Search for the cell housing the specified text and yield its (x, y) center coordinate. 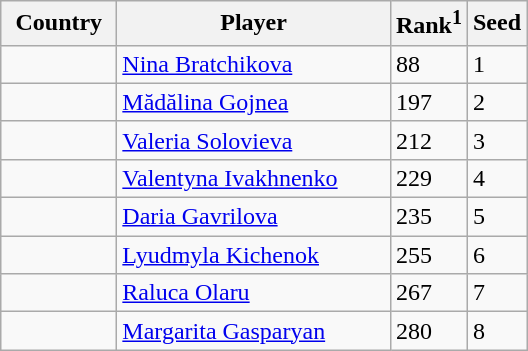
267 (428, 293)
Player (254, 24)
Nina Bratchikova (254, 64)
Lyudmyla Kichenok (254, 255)
Rank1 (428, 24)
Margarita Gasparyan (254, 331)
229 (428, 178)
4 (496, 178)
8 (496, 331)
Country (59, 24)
6 (496, 255)
Valentyna Ivakhnenko (254, 178)
280 (428, 331)
5 (496, 217)
235 (428, 217)
197 (428, 102)
212 (428, 140)
Seed (496, 24)
Mădălina Gojnea (254, 102)
88 (428, 64)
Daria Gavrilova (254, 217)
Valeria Solovieva (254, 140)
Raluca Olaru (254, 293)
3 (496, 140)
255 (428, 255)
7 (496, 293)
1 (496, 64)
2 (496, 102)
